Capture the cell that displays the provided text and extract its (X, Y) central coordinate. 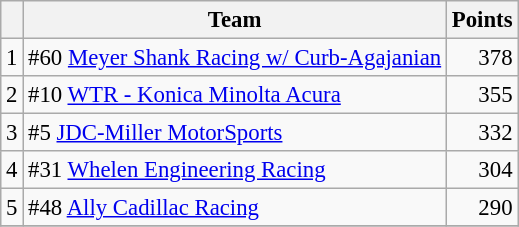
332 (482, 133)
3 (12, 133)
304 (482, 170)
290 (482, 208)
#48 Ally Cadillac Racing (235, 208)
1 (12, 58)
Team (235, 20)
4 (12, 170)
#5 JDC-Miller MotorSports (235, 133)
#60 Meyer Shank Racing w/ Curb-Agajanian (235, 58)
378 (482, 58)
Points (482, 20)
#31 Whelen Engineering Racing (235, 170)
2 (12, 95)
#10 WTR - Konica Minolta Acura (235, 95)
355 (482, 95)
5 (12, 208)
